Output the (x, y) coordinate of the center of the cell containing the given text.  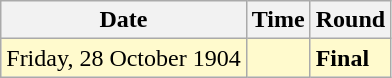
Date (124, 20)
Time (278, 20)
Round (350, 20)
Friday, 28 October 1904 (124, 58)
Final (350, 58)
